Detect which cell encompasses the target text, then output its [x, y] center coordinate. 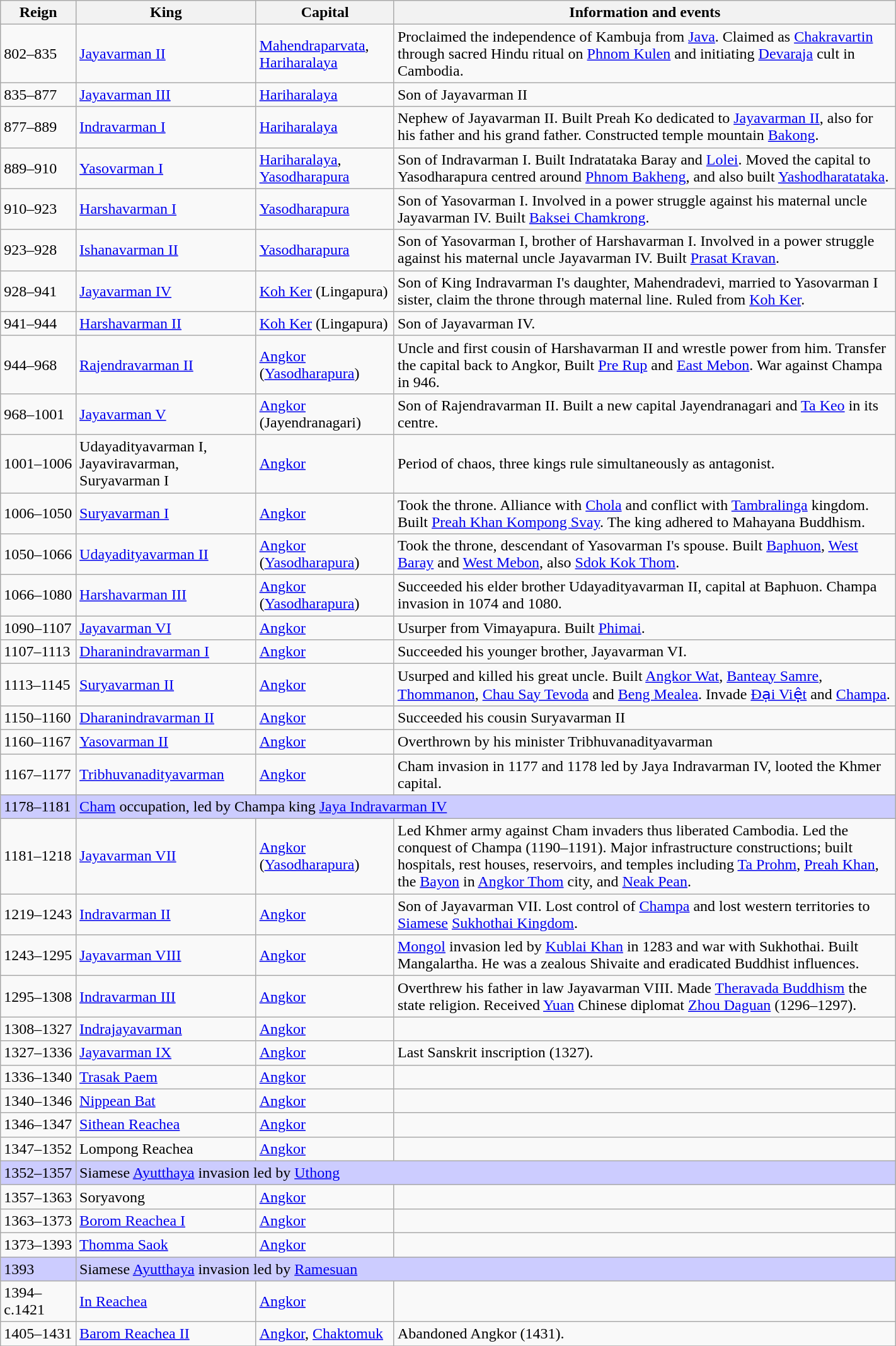
910–923 [38, 209]
Son of Yasovarman I, brother of Harshavarman I. Involved in a power struggle against his maternal uncle Jayavarman IV. Built Prasat Kravan. [645, 250]
Reign [38, 13]
Overthrown by his minister Tribhuvanadityavarman [645, 741]
1308–1327 [38, 1029]
Indravarman III [166, 996]
Mahendraparvata, Hariharalaya [325, 54]
Lompong Reachea [166, 1149]
Jayavarman III [166, 95]
Period of chaos, three kings rule simultaneously as antagonist. [645, 463]
802–835 [38, 54]
1352–1357 [38, 1173]
Son of Jayavarman VII. Lost control of Champa and lost western territories to Siamese Sukhothai Kingdom. [645, 914]
Indravarman I [166, 127]
Took the throne. Alliance with Chola and conflict with Tambralinga kingdom. Built Preah Khan Kompong Svay. The king adhered to Mahayana Buddhism. [645, 513]
1050–1066 [38, 555]
1178–1181 [38, 807]
1357–1363 [38, 1197]
Jayavarman IV [166, 291]
Took the throne, descendant of Yasovarman I's spouse. Built Baphuon, West Baray and West Mebon, also Sdok Kok Thom. [645, 555]
1295–1308 [38, 996]
1336–1340 [38, 1077]
Udayadityavarman II [166, 555]
Nephew of Jayavarman II. Built Preah Ko dedicated to Jayavarman II, also for his father and his grand father. Constructed temple mountain Bakong. [645, 127]
1150–1160 [38, 717]
Jayavarman VIII [166, 956]
1107–1113 [38, 652]
1167–1177 [38, 774]
1405–1431 [38, 1334]
Ishanavarman II [166, 250]
Thomma Saok [166, 1244]
835–877 [38, 95]
1393 [38, 1269]
Information and events [645, 13]
Barom Reachea II [166, 1334]
Mongol invasion led by Kublai Khan in 1283 and war with Sukhothai. Built Mangalartha. He was a zealous Shivaite and eradicated Buddhist influences. [645, 956]
Soryavong [166, 1197]
Harshavarman I [166, 209]
Son of Yasovarman I. Involved in a power struggle against his maternal uncle Jayavarman IV. Built Baksei Chamkrong. [645, 209]
1394–c.1421 [38, 1301]
1347–1352 [38, 1149]
1181–1218 [38, 856]
1219–1243 [38, 914]
Son of Jayavarman IV. [645, 323]
Siamese Ayutthaya invasion led by Ramesuan [486, 1269]
Capital [325, 13]
Siamese Ayutthaya invasion led by Uthong [486, 1173]
Jayavarman II [166, 54]
Harshavarman II [166, 323]
Dharanindravarman I [166, 652]
In Reachea [166, 1301]
Harshavarman III [166, 595]
1346–1347 [38, 1125]
Udayadityavarman I, Jayaviravarman, Suryavarman I [166, 463]
Jayavarman IX [166, 1053]
1160–1167 [38, 741]
889–910 [38, 168]
Trasak Paem [166, 1077]
Cham invasion in 1177 and 1178 led by Jaya Indravarman IV, looted the Khmer capital. [645, 774]
Yasovarman II [166, 741]
923–928 [38, 250]
Succeeded his cousin Suryavarman II [645, 717]
Angkor, Chaktomuk [325, 1334]
1373–1393 [38, 1244]
Cham occupation, led by Champa king Jaya Indravarman IV [486, 807]
Suryavarman II [166, 685]
Usurper from Vimayapura. Built Phimai. [645, 628]
Hariharalaya, Yasodharapura [325, 168]
1090–1107 [38, 628]
Jayavarman VI [166, 628]
877–889 [38, 127]
928–941 [38, 291]
Succeeded his younger brother, Jayavarman VI. [645, 652]
Nippean Bat [166, 1101]
Suryavarman I [166, 513]
1001–1006 [38, 463]
Last Sanskrit inscription (1327). [645, 1053]
Rajendravarman II [166, 364]
1340–1346 [38, 1101]
King [166, 13]
1006–1050 [38, 513]
Son of Jayavarman II [645, 95]
1066–1080 [38, 595]
1363–1373 [38, 1221]
Son of King Indravarman I's daughter, Mahendradevi, married to Yasovarman I sister, claim the throne through maternal line. Ruled from Koh Ker. [645, 291]
Succeeded his elder brother Udayadityavarman II, capital at Baphuon. Champa invasion in 1074 and 1080. [645, 595]
Indrajayavarman [166, 1029]
Angkor (Jayendranagari) [325, 414]
Indravarman II [166, 914]
944–968 [38, 364]
1243–1295 [38, 956]
Borom Reachea I [166, 1221]
Yasovarman I [166, 168]
1327–1336 [38, 1053]
Jayavarman V [166, 414]
Abandoned Angkor (1431). [645, 1334]
968–1001 [38, 414]
941–944 [38, 323]
Overthrew his father in law Jayavarman VIII. Made Theravada Buddhism the state religion. Received Yuan Chinese diplomat Zhou Daguan (1296–1297). [645, 996]
Dharanindravarman II [166, 717]
Tribhuvanadityavarman [166, 774]
Son of Rajendravarman II. Built a new capital Jayendranagari and Ta Keo in its centre. [645, 414]
Jayavarman VII [166, 856]
1113–1145 [38, 685]
Usurped and killed his great uncle. Built Angkor Wat, Banteay Samre, Thommanon, Chau Say Tevoda and Beng Mealea. Invade Đại Việt and Champa. [645, 685]
Sithean Reachea [166, 1125]
